Search for the cell housing the specified text and yield its [X, Y] center coordinate. 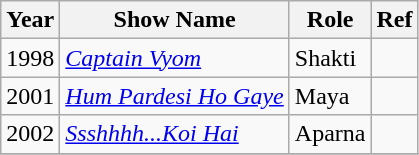
Year [30, 20]
Hum Pardesi Ho Gaye [174, 96]
Role [330, 20]
Ref [394, 20]
Maya [330, 96]
Ssshhhh...Koi Hai [174, 134]
2002 [30, 134]
Shakti [330, 58]
Captain Vyom [174, 58]
Show Name [174, 20]
Aparna [330, 134]
2001 [30, 96]
1998 [30, 58]
